Detect which cell encompasses the target text, then output its (x, y) center coordinate. 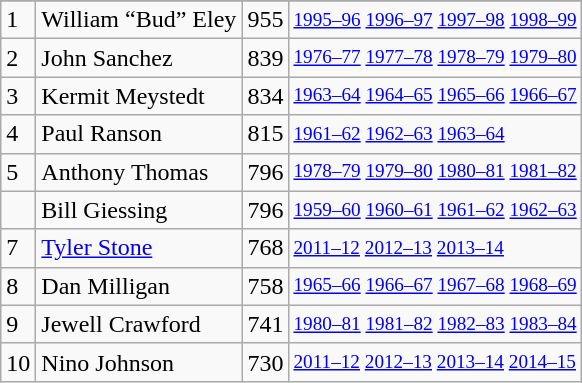
834 (266, 96)
815 (266, 134)
1980–81 1981–82 1982–83 1983–84 (435, 324)
768 (266, 248)
1 (18, 20)
Anthony Thomas (139, 172)
William “Bud” Eley (139, 20)
Bill Giessing (139, 210)
2 (18, 58)
730 (266, 362)
1995–96 1996–97 1997–98 1998–99 (435, 20)
Tyler Stone (139, 248)
839 (266, 58)
3 (18, 96)
741 (266, 324)
Kermit Meystedt (139, 96)
1965–66 1966–67 1967–68 1968–69 (435, 286)
10 (18, 362)
Jewell Crawford (139, 324)
John Sanchez (139, 58)
Paul Ranson (139, 134)
8 (18, 286)
5 (18, 172)
1976–77 1977–78 1978–79 1979–80 (435, 58)
1963–64 1964–65 1965–66 1966–67 (435, 96)
Dan Milligan (139, 286)
2011–12 2012–13 2013–14 (435, 248)
2011–12 2012–13 2013–14 2014–15 (435, 362)
1959–60 1960–61 1961–62 1962–63 (435, 210)
9 (18, 324)
Nino Johnson (139, 362)
1961–62 1962–63 1963–64 (435, 134)
4 (18, 134)
7 (18, 248)
758 (266, 286)
1978–79 1979–80 1980–81 1981–82 (435, 172)
955 (266, 20)
